For the text-containing cell, return its midpoint in [x, y] coordinate format. 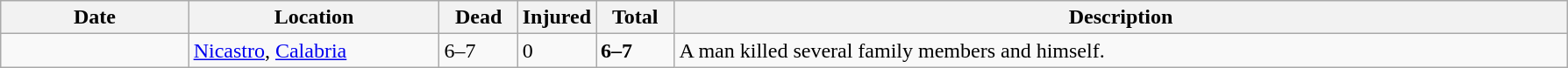
Dead [479, 17]
0 [556, 51]
Total [635, 17]
Injured [556, 17]
Date [95, 17]
Nicastro, Calabria [314, 51]
Description [1121, 17]
Location [314, 17]
A man killed several family members and himself. [1121, 51]
